Provide the (X, Y) coordinate of the cell's center where the given text is located.  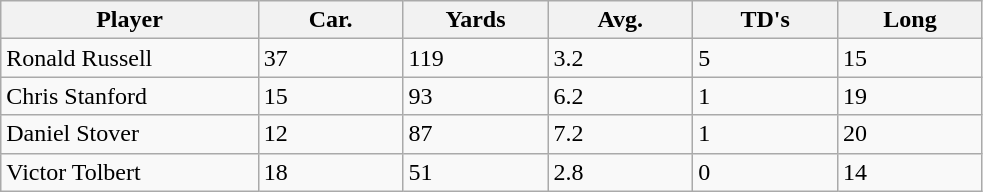
93 (476, 96)
Avg. (620, 20)
6.2 (620, 96)
20 (910, 134)
Ronald Russell (130, 58)
Daniel Stover (130, 134)
2.8 (620, 172)
3.2 (620, 58)
119 (476, 58)
37 (330, 58)
87 (476, 134)
0 (766, 172)
12 (330, 134)
18 (330, 172)
5 (766, 58)
Yards (476, 20)
Long (910, 20)
TD's (766, 20)
Player (130, 20)
Chris Stanford (130, 96)
51 (476, 172)
Victor Tolbert (130, 172)
7.2 (620, 134)
14 (910, 172)
Car. (330, 20)
19 (910, 96)
